Capture the cell that displays the provided text and extract its (X, Y) central coordinate. 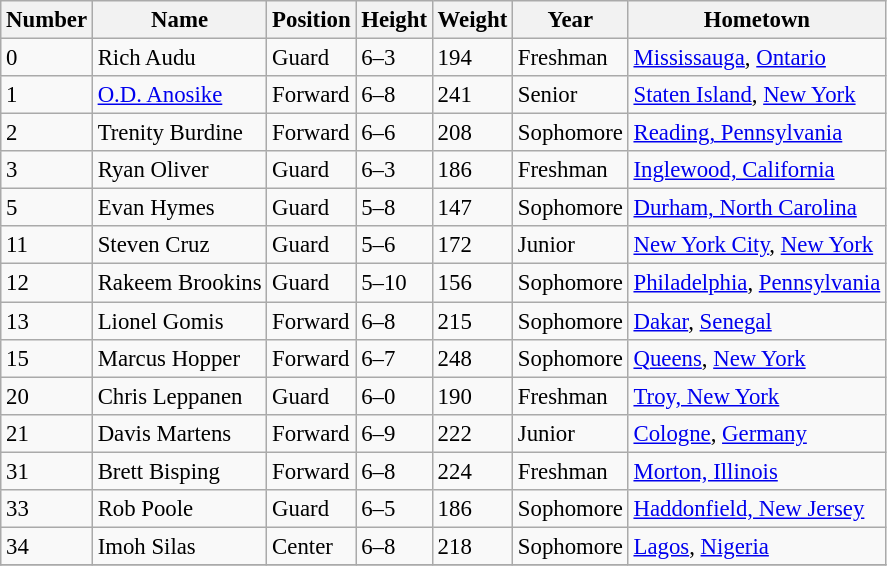
194 (472, 58)
Lagos, Nigeria (756, 546)
Reading, Pennsylvania (756, 133)
15 (47, 358)
6–7 (394, 358)
218 (472, 546)
Queens, New York (756, 358)
20 (47, 396)
224 (472, 471)
Height (394, 20)
6–9 (394, 433)
21 (47, 433)
Cologne, Germany (756, 433)
6–0 (394, 396)
Inglewood, California (756, 170)
Mississauga, Ontario (756, 58)
31 (47, 471)
5–10 (394, 283)
Durham, North Carolina (756, 208)
6–6 (394, 133)
Ryan Oliver (179, 170)
2 (47, 133)
Name (179, 20)
O.D. Anosike (179, 95)
5 (47, 208)
Philadelphia, Pennsylvania (756, 283)
Marcus Hopper (179, 358)
Steven Cruz (179, 245)
5–6 (394, 245)
Lionel Gomis (179, 321)
Weight (472, 20)
Haddonfield, New Jersey (756, 509)
Year (571, 20)
5–8 (394, 208)
11 (47, 245)
Rich Audu (179, 58)
Evan Hymes (179, 208)
Senior (571, 95)
241 (472, 95)
215 (472, 321)
Center (312, 546)
147 (472, 208)
Imoh Silas (179, 546)
New York City, New York (756, 245)
208 (472, 133)
172 (472, 245)
156 (472, 283)
Morton, Illinois (756, 471)
Dakar, Senegal (756, 321)
Hometown (756, 20)
33 (47, 509)
Chris Leppanen (179, 396)
190 (472, 396)
Position (312, 20)
12 (47, 283)
Rakeem Brookins (179, 283)
Troy, New York (756, 396)
Staten Island, New York (756, 95)
34 (47, 546)
Trenity Burdine (179, 133)
248 (472, 358)
Brett Bisping (179, 471)
Number (47, 20)
3 (47, 170)
13 (47, 321)
0 (47, 58)
6–5 (394, 509)
222 (472, 433)
1 (47, 95)
Rob Poole (179, 509)
Davis Martens (179, 433)
